Detect which cell encompasses the target text, then output its [x, y] center coordinate. 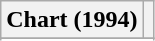
Chart (1994) [72, 20]
